Return the (X, Y) coordinate for the center point of the cell that contains the specified text.  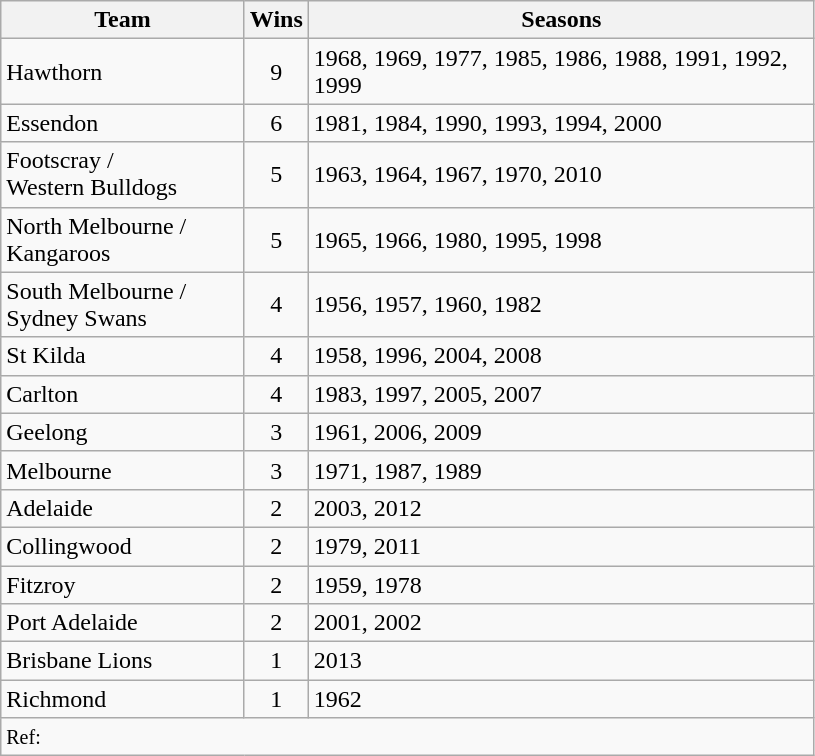
1956, 1957, 1960, 1982 (561, 304)
Port Adelaide (123, 623)
Hawthorn (123, 72)
1962 (561, 699)
1968, 1969, 1977, 1985, 1986, 1988, 1991, 1992, 1999 (561, 72)
1983, 1997, 2005, 2007 (561, 394)
1965, 1966, 1980, 1995, 1998 (561, 240)
Geelong (123, 432)
1981, 1984, 1990, 1993, 1994, 2000 (561, 123)
Team (123, 20)
St Kilda (123, 356)
1963, 1964, 1967, 1970, 2010 (561, 174)
6 (276, 123)
Ref: (408, 737)
Brisbane Lions (123, 661)
9 (276, 72)
Footscray / Western Bulldogs (123, 174)
2003, 2012 (561, 508)
Adelaide (123, 508)
2013 (561, 661)
Carlton (123, 394)
1958, 1996, 2004, 2008 (561, 356)
1979, 2011 (561, 546)
Fitzroy (123, 585)
Wins (276, 20)
Richmond (123, 699)
North Melbourne / Kangaroos (123, 240)
Collingwood (123, 546)
1959, 1978 (561, 585)
Essendon (123, 123)
Melbourne (123, 470)
2001, 2002 (561, 623)
1971, 1987, 1989 (561, 470)
South Melbourne / Sydney Swans (123, 304)
1961, 2006, 2009 (561, 432)
Seasons (561, 20)
